Capture the cell that displays the provided text and extract its (X, Y) central coordinate. 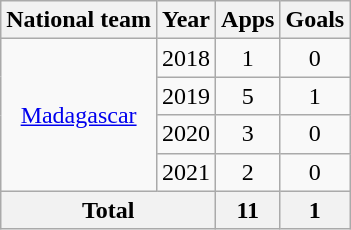
Madagascar (79, 115)
National team (79, 20)
11 (248, 210)
Year (186, 20)
Goals (315, 20)
2019 (186, 96)
3 (248, 134)
2020 (186, 134)
2018 (186, 58)
5 (248, 96)
2 (248, 172)
Total (108, 210)
2021 (186, 172)
Apps (248, 20)
